Return (x, y) of the center of cell containing provided text 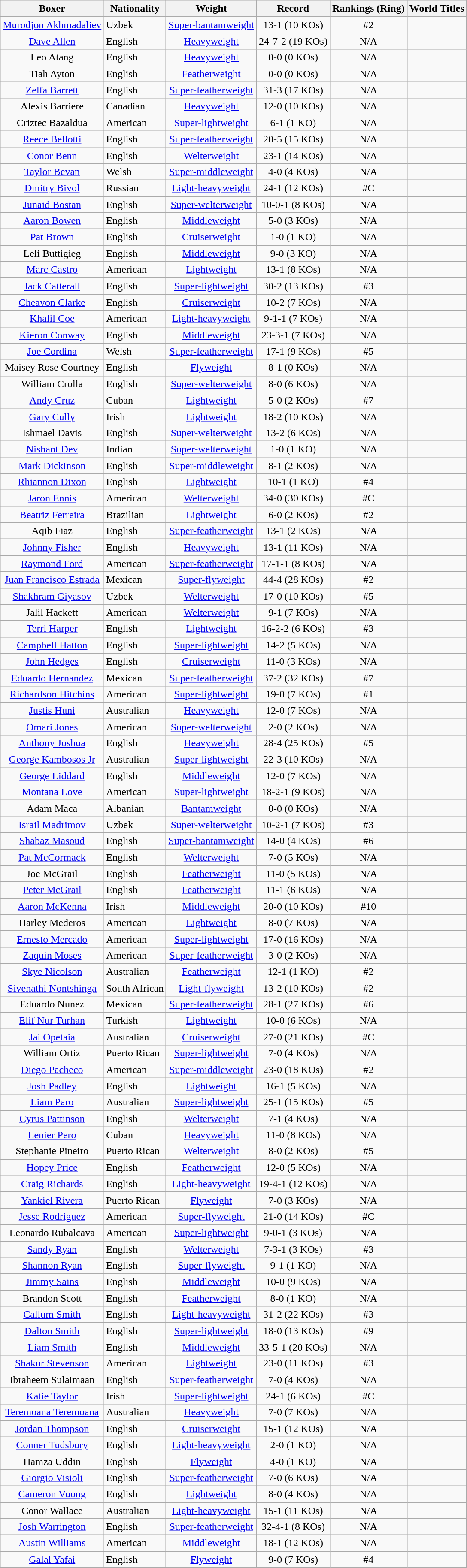
28-4 (25 KOs) (293, 743)
Jordan Thompson (52, 1429)
Skye Nicolson (52, 971)
Anthony Joshua (52, 743)
10-2-1 (7 KOs) (293, 825)
17-0 (10 KOs) (293, 596)
Ernesto Mercado (52, 939)
18-0 (13 KOs) (293, 1331)
9-1 (7 KOs) (293, 612)
Juan Francisco Estrada (52, 580)
13-2 (6 KOs) (293, 433)
Pat McCormack (52, 857)
8-0 (4 KOs) (293, 1494)
Aqib Fiaz (52, 531)
31-3 (17 KOs) (293, 90)
25-1 (15 KOs) (293, 1102)
Leli Buttigieg (52, 253)
Stephanie Pineiro (52, 1151)
19-4-1 (12 KOs) (293, 1184)
Campbell Hatton (52, 645)
Record (293, 9)
Craig Richards (52, 1184)
33-5-1 (20 KOs) (293, 1347)
23-1 (14 KOs) (293, 155)
Indian (135, 449)
16-1 (5 KOs) (293, 1086)
14-0 (4 KOs) (293, 841)
Harley Mederos (52, 923)
Galal Yafai (52, 1559)
#1 (368, 694)
William Ortiz (52, 1053)
Yankiel Rivera (52, 1200)
Katie Taylor (52, 1396)
34-0 (30 KOs) (293, 498)
Weight (211, 9)
Ishmael Davis (52, 433)
Kieron Conway (52, 335)
8-1 (2 KOs) (293, 465)
24-1 (6 KOs) (293, 1396)
Albanian (135, 808)
5-0 (3 KOs) (293, 221)
Mark Dickinson (52, 465)
8-0 (2 KOs) (293, 1151)
Conor Wallace (52, 1510)
Dmitry Bivol (52, 188)
Justis Huni (52, 710)
Boxer (52, 9)
Terri Harper (52, 629)
Cameron Vuong (52, 1494)
Canadian (135, 106)
9-0-1 (3 KOs) (293, 1233)
Peter McGrail (52, 890)
Beatriz Ferreira (52, 515)
Pat Brown (52, 237)
11-0 (8 KOs) (293, 1135)
13-1 (8 KOs) (293, 270)
Sandy Ryan (52, 1249)
7-0 (5 KOs) (293, 857)
7-0 (7 KOs) (293, 1412)
Bantamweight (211, 808)
Leonardo Rubalcava (52, 1233)
Andy Cruz (52, 400)
10-1 (1 KO) (293, 482)
Omari Jones (52, 727)
Liam Smith (52, 1347)
9-1 (1 KO) (293, 1266)
George Liddard (52, 776)
18-2-1 (9 KOs) (293, 792)
20-5 (15 KOs) (293, 139)
Callum Smith (52, 1315)
23-0 (11 KOs) (293, 1363)
Liam Paro (52, 1102)
Eduardo Hernandez (52, 678)
Jalil Hackett (52, 612)
Leo Atang (52, 57)
31-2 (22 KOs) (293, 1315)
17-1 (9 KOs) (293, 351)
Eduardo Nunez (52, 1004)
Light-flyweight (211, 988)
16-2-2 (6 KOs) (293, 629)
19-0 (7 KOs) (293, 694)
22-3 (10 KOs) (293, 760)
Shakur Stevenson (52, 1363)
Shabaz Masoud (52, 841)
Brazilian (135, 515)
Montana Love (52, 792)
4-0 (4 KOs) (293, 172)
12-1 (1 KO) (293, 971)
20-0 (10 KOs) (293, 906)
World Titles (437, 9)
Elif Nur Turhan (52, 1021)
Josh Padley (52, 1086)
Josh Warrington (52, 1527)
Israil Madrimov (52, 825)
Teremoana Teremoana (52, 1412)
24-1 (12 KOs) (293, 188)
7-0 (3 KOs) (293, 1200)
#10 (368, 906)
3-0 (2 KOs) (293, 955)
9-1-1 (7 KOs) (293, 319)
Nationality (135, 9)
#9 (368, 1331)
4-0 (1 KO) (293, 1461)
George Kambosos Jr (52, 760)
Gary Cully (52, 416)
Criztec Bazaldua (52, 123)
Rhiannon Dixon (52, 482)
24-7-2 (19 KOs) (293, 41)
Austin Williams (52, 1543)
Adam Maca (52, 808)
11-0 (5 KOs) (293, 874)
12-0 (5 KOs) (293, 1167)
Alexis Barriere (52, 106)
Zelfa Barrett (52, 90)
7-1 (4 KOs) (293, 1119)
8-0 (7 KOs) (293, 923)
13-1 (11 KOs) (293, 547)
Hopey Price (52, 1167)
6-1 (1 KO) (293, 123)
10-0-1 (8 KOs) (293, 205)
Brandon Scott (52, 1298)
Taylor Bevan (52, 172)
13-1 (2 KOs) (293, 531)
17-0 (16 KOs) (293, 939)
13-1 (10 KOs) (293, 25)
Dalton Smith (52, 1331)
10-0 (9 KOs) (293, 1282)
Diego Pacheco (52, 1070)
Nishant Dev (52, 449)
Rankings (Ring) (368, 9)
12-0 (10 KOs) (293, 106)
Hamza Uddin (52, 1461)
10-2 (7 KOs) (293, 302)
21-0 (14 KOs) (293, 1216)
Sivenathi Nontshinga (52, 988)
Jaron Ennis (52, 498)
Richardson Hitchins (52, 694)
27-0 (21 KOs) (293, 1037)
Jesse Rodriguez (52, 1216)
Shannon Ryan (52, 1266)
Tiah Ayton (52, 74)
23-3-1 (7 KOs) (293, 335)
Murodjon Akhmadaliev (52, 25)
11-0 (3 KOs) (293, 661)
Cheavon Clarke (52, 302)
17-1-1 (8 KOs) (293, 564)
Reece Bellotti (52, 139)
44-4 (28 KOs) (293, 580)
Lenier Pero (52, 1135)
Joe McGrail (52, 874)
Jimmy Sains (52, 1282)
Zaquin Moses (52, 955)
8-0 (6 KOs) (293, 384)
7-3-1 (3 KOs) (293, 1249)
Aaron Bowen (52, 221)
Marc Castro (52, 270)
15-1 (12 KOs) (293, 1429)
15-1 (11 KOs) (293, 1510)
18-1 (12 KOs) (293, 1543)
28-1 (27 KOs) (293, 1004)
Khalil Coe (52, 319)
23-0 (18 KOs) (293, 1070)
John Hedges (52, 661)
Conner Tudsbury (52, 1445)
Turkish (135, 1021)
William Crolla (52, 384)
32-4-1 (8 KOs) (293, 1527)
2-0 (2 KOs) (293, 727)
37-2 (32 KOs) (293, 678)
Maisey Rose Courtney (52, 368)
7-0 (6 KOs) (293, 1478)
Conor Benn (52, 155)
13-2 (10 KOs) (293, 988)
Raymond Ford (52, 564)
Aaron McKenna (52, 906)
5-0 (2 KOs) (293, 400)
Ibraheem Sulaimaan (52, 1380)
Joe Cordina (52, 351)
9-0 (3 KO) (293, 253)
30-2 (13 KOs) (293, 286)
8-1 (0 KOs) (293, 368)
Dave Allen (52, 41)
8-0 (1 KO) (293, 1298)
South African (135, 988)
Cyrus Pattinson (52, 1119)
18-2 (10 KOs) (293, 416)
10-0 (6 KOs) (293, 1021)
Junaid Bostan (52, 205)
2-0 (1 KO) (293, 1445)
Shakhram Giyasov (52, 596)
9-0 (7 KOs) (293, 1559)
Jack Catterall (52, 286)
14-2 (5 KOs) (293, 645)
11-1 (6 KOs) (293, 890)
Giorgio Visioli (52, 1478)
Russian (135, 188)
6-0 (2 KOs) (293, 515)
Johnny Fisher (52, 547)
Jai Opetaia (52, 1037)
